Capture the cell that displays the provided text and extract its [X, Y] central coordinate. 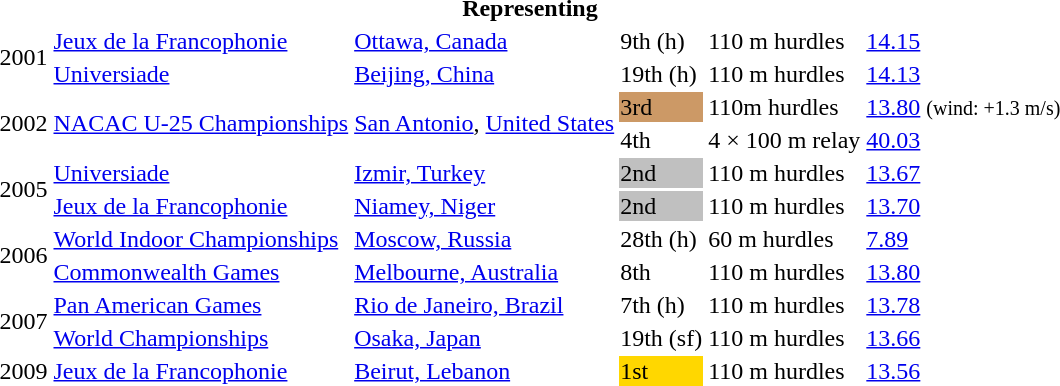
19th (sf) [662, 338]
Ottawa, Canada [484, 41]
8th [662, 272]
7th (h) [662, 305]
Rio de Janeiro, Brazil [484, 305]
19th (h) [662, 74]
60 m hurdles [784, 239]
9th (h) [662, 41]
Osaka, Japan [484, 338]
Izmir, Turkey [484, 173]
Beirut, Lebanon [484, 371]
110m hurdles [784, 107]
NACAC U-25 Championships [201, 124]
28th (h) [662, 239]
4th [662, 140]
4 × 100 m relay [784, 140]
Beijing, China [484, 74]
Pan American Games [201, 305]
Moscow, Russia [484, 239]
3rd [662, 107]
World Championships [201, 338]
Melbourne, Australia [484, 272]
Commonwealth Games [201, 272]
World Indoor Championships [201, 239]
Niamey, Niger [484, 206]
San Antonio, United States [484, 124]
1st [662, 371]
